Detect which cell encompasses the target text, then output its (X, Y) center coordinate. 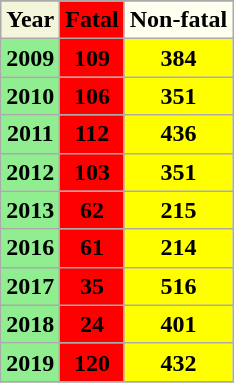
61 (92, 248)
109 (92, 58)
103 (92, 172)
112 (92, 134)
436 (178, 134)
2010 (30, 96)
401 (178, 324)
432 (178, 362)
24 (92, 324)
62 (92, 210)
Non-fatal (178, 20)
516 (178, 286)
2009 (30, 58)
120 (92, 362)
215 (178, 210)
Fatal (92, 20)
35 (92, 286)
384 (178, 58)
2013 (30, 210)
2019 (30, 362)
2017 (30, 286)
214 (178, 248)
2011 (30, 134)
2018 (30, 324)
2012 (30, 172)
106 (92, 96)
2016 (30, 248)
Year (30, 20)
